Detect which cell encompasses the target text, then output its (x, y) center coordinate. 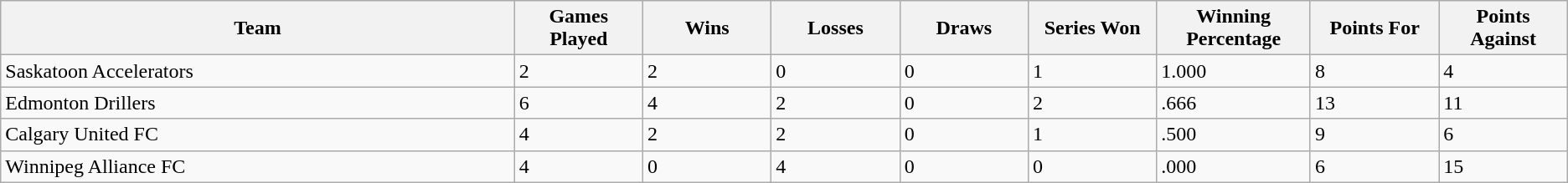
Winning Percentage (1234, 28)
Points Against (1503, 28)
1.000 (1234, 71)
13 (1374, 103)
Winnipeg Alliance FC (258, 166)
Games Played (578, 28)
Edmonton Drillers (258, 103)
.500 (1234, 135)
Calgary United FC (258, 135)
15 (1503, 166)
Series Won (1092, 28)
11 (1503, 103)
Losses (836, 28)
9 (1374, 135)
Team (258, 28)
Draws (963, 28)
Saskatoon Accelerators (258, 71)
Points For (1374, 28)
8 (1374, 71)
.000 (1234, 166)
.666 (1234, 103)
Wins (707, 28)
